Pinpoint the cell where the given text exists, returning its (x, y) midpoint coordinate. 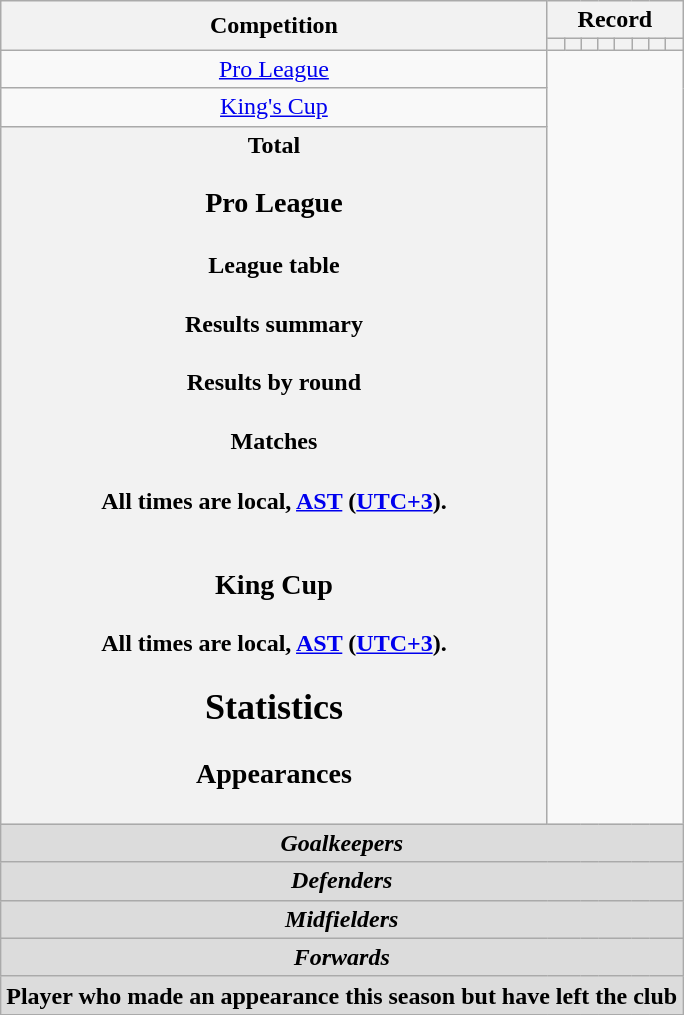
Record (615, 20)
Pro League (274, 69)
Forwards (342, 957)
Competition (274, 26)
Goalkeepers (342, 843)
Player who made an appearance this season but have left the club (342, 995)
King's Cup (274, 107)
Defenders (342, 881)
Midfielders (342, 919)
